Scan for the cell matching the given text and deliver its (X, Y) coordinate at center. 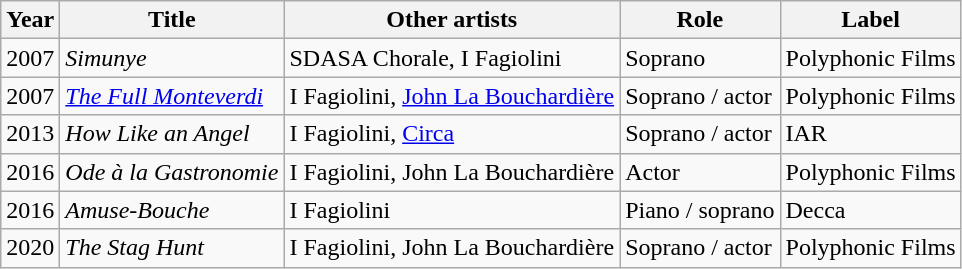
IAR (870, 134)
The Stag Hunt (172, 248)
Piano / soprano (700, 210)
Year (30, 20)
SDASA Chorale, I Fagiolini (452, 58)
Other artists (452, 20)
Simunye (172, 58)
2013 (30, 134)
Ode à la Gastronomie (172, 172)
Role (700, 20)
Soprano (700, 58)
Amuse-Bouche (172, 210)
Decca (870, 210)
Label (870, 20)
I Fagiolini (452, 210)
How Like an Angel (172, 134)
I Fagiolini, Circa (452, 134)
The Full Monteverdi (172, 96)
Title (172, 20)
Actor (700, 172)
2020 (30, 248)
